Determine the (X, Y) coordinate at the center of the cell enclosing the given text.  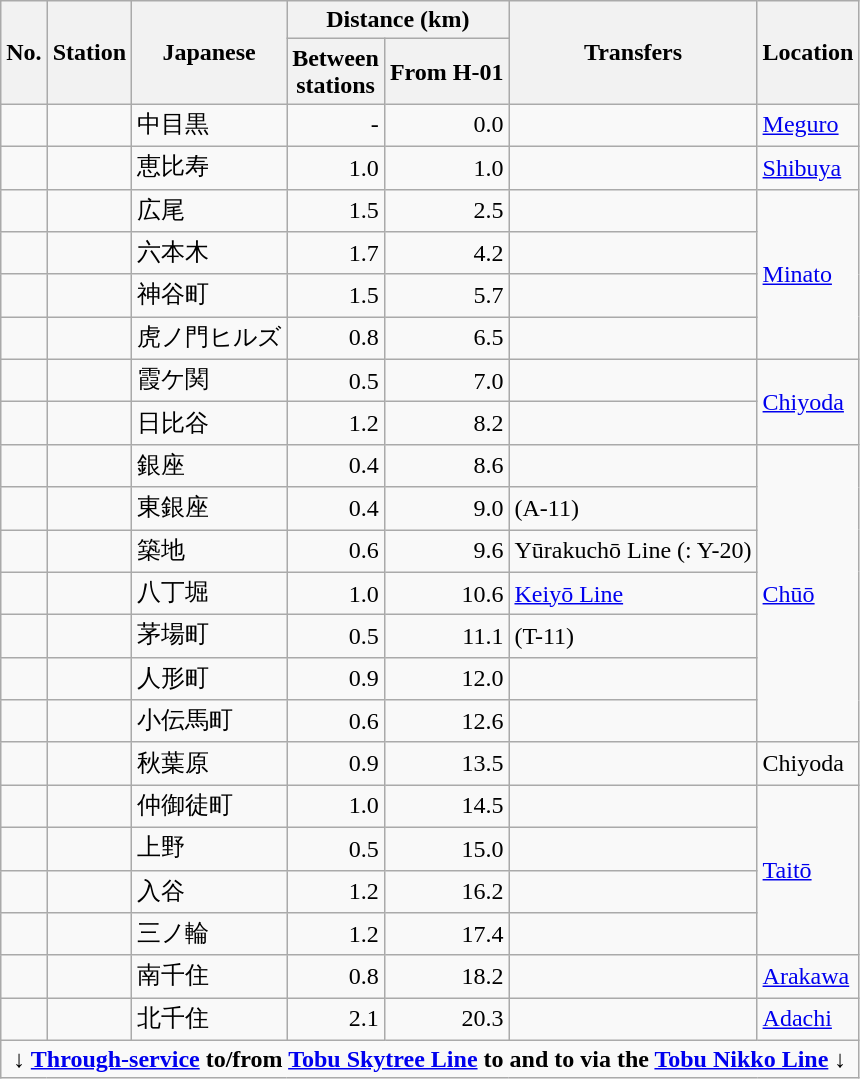
日比谷 (210, 424)
広尾 (210, 210)
秋葉原 (210, 764)
霞ケ関 (210, 380)
2.5 (446, 210)
Minato (808, 274)
4.2 (446, 254)
16.2 (446, 892)
Taitō (808, 870)
0.0 (446, 126)
13.5 (446, 764)
6.5 (446, 338)
Station (89, 52)
From H-01 (446, 72)
2.1 (336, 1020)
Adachi (808, 1020)
(T-11) (633, 636)
Location (808, 52)
7.0 (446, 380)
18.2 (446, 976)
9.0 (446, 508)
八丁堀 (210, 594)
上野 (210, 848)
Japanese (210, 52)
11.1 (446, 636)
15.0 (446, 848)
小伝馬町 (210, 722)
12.6 (446, 722)
入谷 (210, 892)
17.4 (446, 934)
8.6 (446, 466)
築地 (210, 552)
茅場町 (210, 636)
Meguro (808, 126)
1.7 (336, 254)
神谷町 (210, 296)
人形町 (210, 678)
Shibuya (808, 168)
9.6 (446, 552)
Transfers (633, 52)
10.6 (446, 594)
南千住 (210, 976)
Chūō (808, 593)
六本木 (210, 254)
- (336, 126)
14.5 (446, 806)
Arakawa (808, 976)
北千住 (210, 1020)
恵比寿 (210, 168)
12.0 (446, 678)
No. (24, 52)
Betweenstations (336, 72)
5.7 (446, 296)
Yūrakuchō Line (: Y-20) (633, 552)
虎ノ門ヒルズ (210, 338)
(A-11) (633, 508)
中目黒 (210, 126)
東銀座 (210, 508)
仲御徒町 (210, 806)
Distance (km) (398, 20)
20.3 (446, 1020)
銀座 (210, 466)
Keiyō Line (633, 594)
8.2 (446, 424)
三ノ輪 (210, 934)
↓ Through-service to/from Tobu Skytree Line to and to via the Tobu Nikko Line ↓ (430, 1059)
